Provide the (x, y) coordinate of the cell's center where the given text is located.  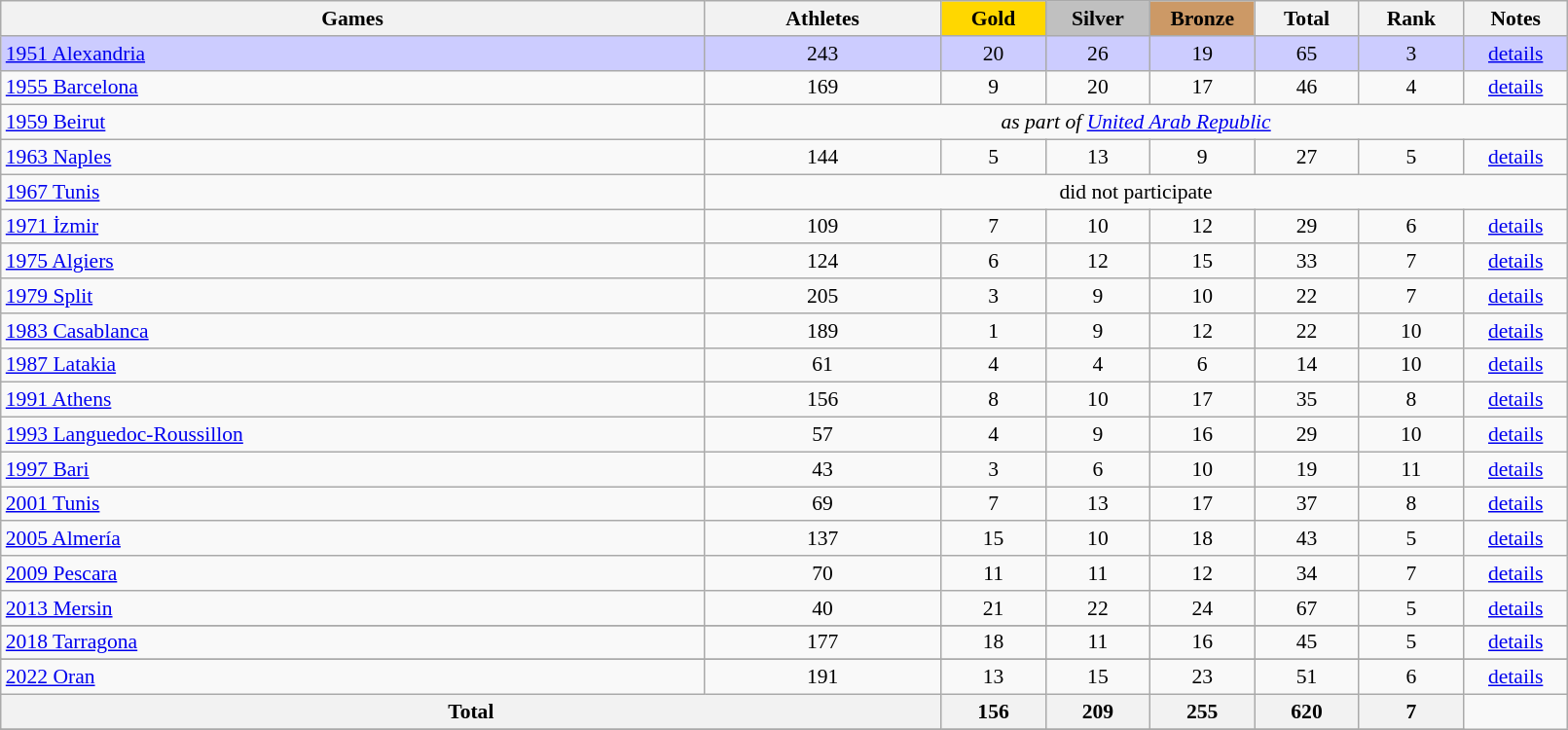
2001 Tunis (352, 504)
1993 Languedoc-Roussillon (352, 435)
209 (1098, 712)
191 (822, 677)
Bronze (1203, 18)
26 (1098, 54)
205 (822, 296)
1971 İzmir (352, 227)
45 (1306, 642)
Notes (1516, 18)
33 (1306, 262)
1997 Bari (352, 469)
Silver (1098, 18)
21 (993, 608)
Athletes (822, 18)
14 (1306, 365)
57 (822, 435)
177 (822, 642)
1987 Latakia (352, 365)
40 (822, 608)
1979 Split (352, 296)
620 (1306, 712)
255 (1203, 712)
137 (822, 539)
109 (822, 227)
61 (822, 365)
1967 Tunis (352, 192)
65 (1306, 54)
51 (1306, 677)
did not participate (1135, 192)
1963 Naples (352, 158)
2009 Pescara (352, 573)
1975 Algiers (352, 262)
Rank (1411, 18)
2022 Oran (352, 677)
169 (822, 88)
1951 Alexandria (352, 54)
1959 Beirut (352, 123)
1983 Casablanca (352, 331)
Gold (993, 18)
2018 Tarragona (352, 642)
189 (822, 331)
1955 Barcelona (352, 88)
23 (1203, 677)
as part of United Arab Republic (1135, 123)
Games (352, 18)
37 (1306, 504)
70 (822, 573)
35 (1306, 400)
243 (822, 54)
69 (822, 504)
1991 Athens (352, 400)
124 (822, 262)
1 (993, 331)
2013 Mersin (352, 608)
34 (1306, 573)
2005 Almería (352, 539)
144 (822, 158)
67 (1306, 608)
24 (1203, 608)
27 (1306, 158)
46 (1306, 88)
